Provide the (X, Y) coordinate of the cell's center where the given text is located.  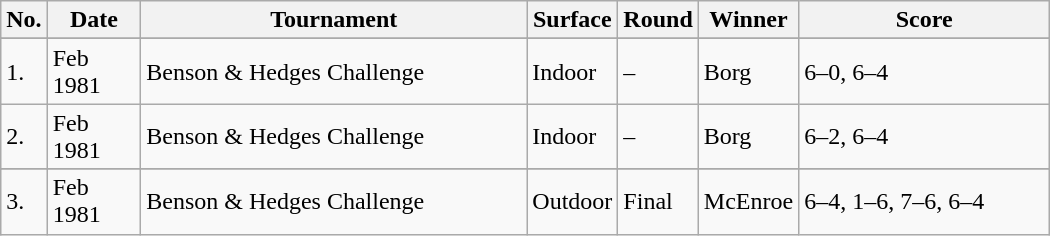
1. (24, 72)
Round (658, 20)
McEnroe (748, 202)
Score (924, 20)
Date (94, 20)
Outdoor (572, 202)
6–2, 6–4 (924, 136)
Final (658, 202)
Surface (572, 20)
6–0, 6–4 (924, 72)
Tournament (334, 20)
3. (24, 202)
Winner (748, 20)
2. (24, 136)
6–4, 1–6, 7–6, 6–4 (924, 202)
No. (24, 20)
